Extract the [x, y] coordinate from the center of the cell holding the provided text.  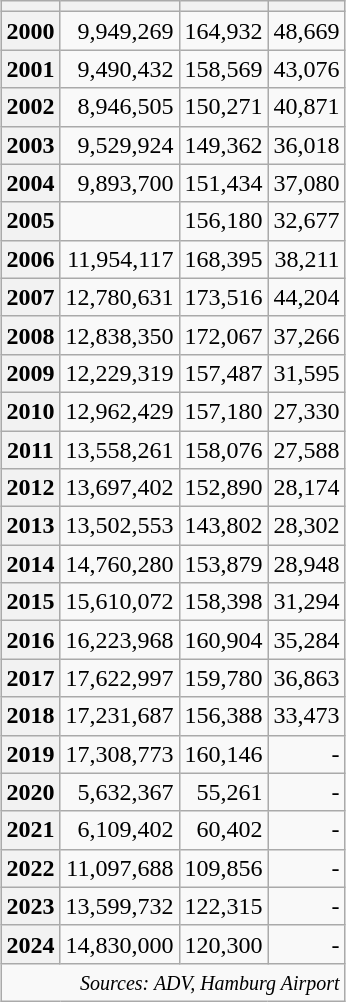
109,856 [224, 868]
157,487 [224, 373]
156,180 [224, 221]
48,669 [306, 31]
173,516 [224, 297]
2021 [30, 830]
2017 [30, 678]
122,315 [224, 906]
2006 [30, 259]
6,109,402 [120, 830]
60,402 [224, 830]
31,595 [306, 373]
9,529,924 [120, 145]
2016 [30, 640]
160,146 [224, 754]
11,097,688 [120, 868]
157,180 [224, 411]
43,076 [306, 69]
120,300 [224, 944]
13,502,553 [120, 526]
2018 [30, 716]
2020 [30, 792]
158,398 [224, 602]
2013 [30, 526]
28,948 [306, 564]
164,932 [224, 31]
2009 [30, 373]
2015 [30, 602]
33,473 [306, 716]
13,558,261 [120, 449]
14,760,280 [120, 564]
12,229,319 [120, 373]
153,879 [224, 564]
Sources: ADV, Hamburg Airport [173, 982]
17,622,997 [120, 678]
2002 [30, 107]
2004 [30, 183]
36,018 [306, 145]
156,388 [224, 716]
12,962,429 [120, 411]
27,588 [306, 449]
44,204 [306, 297]
9,893,700 [120, 183]
2001 [30, 69]
37,080 [306, 183]
36,863 [306, 678]
8,946,505 [120, 107]
31,294 [306, 602]
40,871 [306, 107]
150,271 [224, 107]
158,569 [224, 69]
2011 [30, 449]
12,838,350 [120, 335]
14,830,000 [120, 944]
17,231,687 [120, 716]
9,490,432 [120, 69]
2012 [30, 488]
37,266 [306, 335]
2024 [30, 944]
2003 [30, 145]
9,949,269 [120, 31]
55,261 [224, 792]
12,780,631 [120, 297]
160,904 [224, 640]
16,223,968 [120, 640]
159,780 [224, 678]
2022 [30, 868]
2019 [30, 754]
151,434 [224, 183]
168,395 [224, 259]
5,632,367 [120, 792]
158,076 [224, 449]
11,954,117 [120, 259]
2010 [30, 411]
2000 [30, 31]
143,802 [224, 526]
28,174 [306, 488]
2007 [30, 297]
35,284 [306, 640]
28,302 [306, 526]
32,677 [306, 221]
2005 [30, 221]
17,308,773 [120, 754]
15,610,072 [120, 602]
2008 [30, 335]
172,067 [224, 335]
2014 [30, 564]
27,330 [306, 411]
149,362 [224, 145]
152,890 [224, 488]
13,697,402 [120, 488]
38,211 [306, 259]
2023 [30, 906]
13,599,732 [120, 906]
